Search for the cell housing the specified text and yield its (x, y) center coordinate. 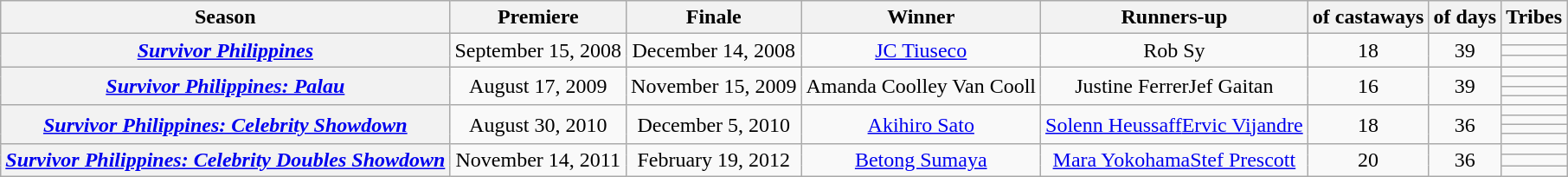
Survivor Philippines (225, 50)
Mara YokohamaStef Prescott (1175, 160)
Survivor Philippines: Palau (225, 86)
February 19, 2012 (714, 160)
November 15, 2009 (714, 86)
Betong Sumaya (921, 160)
Akihiro Sato (921, 124)
August 17, 2009 (538, 86)
September 15, 2008 (538, 50)
August 30, 2010 (538, 124)
Runners-up (1175, 17)
Premiere (538, 17)
December 14, 2008 (714, 50)
November 14, 2011 (538, 160)
Survivor Philippines: Celebrity Showdown (225, 124)
Amanda Coolley Van Cooll (921, 86)
December 5, 2010 (714, 124)
Justine FerrerJef Gaitan (1175, 86)
Tribes (1534, 17)
Season (225, 17)
Rob Sy (1175, 50)
JC Tiuseco (921, 50)
20 (1368, 160)
Winner (921, 17)
of days (1465, 17)
Solenn HeussaffErvic Vijandre (1175, 124)
16 (1368, 86)
Survivor Philippines: Celebrity Doubles Showdown (225, 160)
Finale (714, 17)
of castaways (1368, 17)
